Locate the cell with the specified text and output its (X, Y) center coordinate. 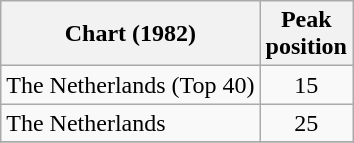
Peakposition (306, 34)
The Netherlands (130, 123)
Chart (1982) (130, 34)
15 (306, 85)
25 (306, 123)
The Netherlands (Top 40) (130, 85)
